Detect which cell encompasses the target text, then output its [x, y] center coordinate. 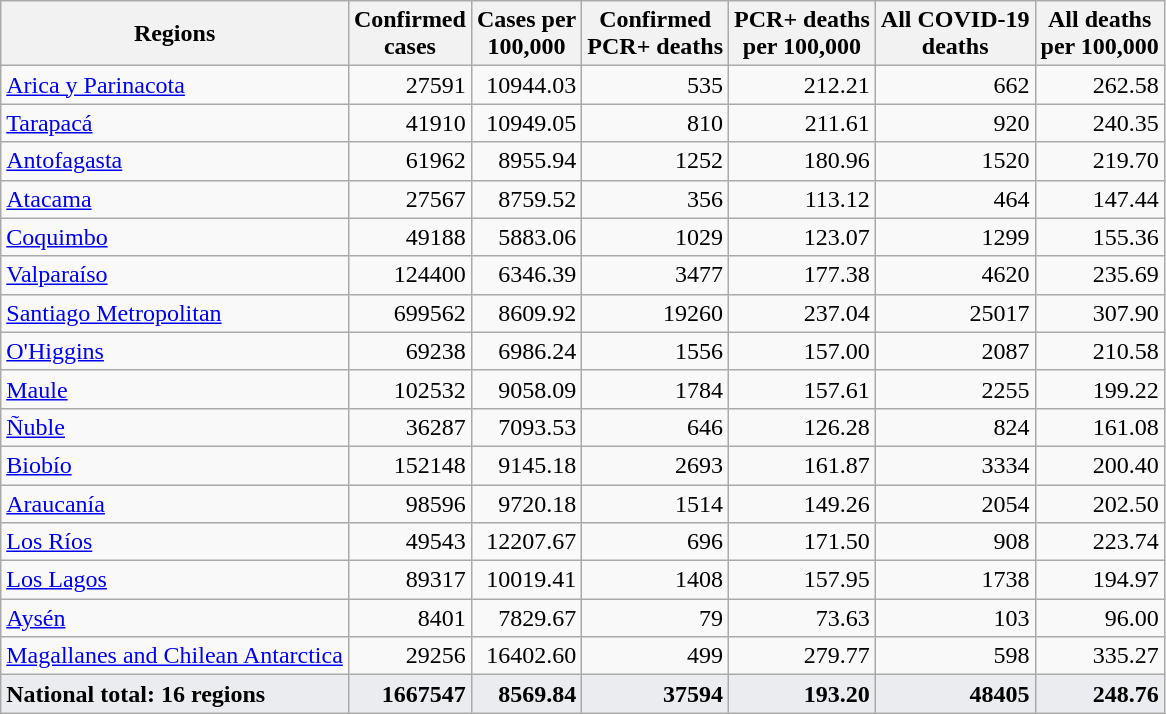
356 [656, 199]
598 [955, 656]
6986.24 [526, 351]
49188 [410, 237]
Cases per100,000 [526, 34]
Ñuble [175, 427]
113.12 [802, 199]
5883.06 [526, 237]
2087 [955, 351]
9058.09 [526, 389]
37594 [656, 694]
147.44 [1100, 199]
79 [656, 618]
Magallanes and Chilean Antarctica [175, 656]
824 [955, 427]
1029 [656, 237]
123.07 [802, 237]
7829.67 [526, 618]
O'Higgins [175, 351]
Los Ríos [175, 542]
335.27 [1100, 656]
7093.53 [526, 427]
National total: 16 regions [175, 694]
Regions [175, 34]
19260 [656, 313]
499 [656, 656]
27591 [410, 85]
25017 [955, 313]
193.20 [802, 694]
All deathsper 100,000 [1100, 34]
69238 [410, 351]
8609.92 [526, 313]
96.00 [1100, 618]
89317 [410, 580]
9720.18 [526, 503]
48405 [955, 694]
Biobío [175, 465]
212.21 [802, 85]
464 [955, 199]
1667547 [410, 694]
1738 [955, 580]
240.35 [1100, 123]
8401 [410, 618]
8759.52 [526, 199]
1514 [656, 503]
Tarapacá [175, 123]
103 [955, 618]
8569.84 [526, 694]
152148 [410, 465]
157.95 [802, 580]
Los Lagos [175, 580]
4620 [955, 275]
Antofagasta [175, 161]
202.50 [1100, 503]
155.36 [1100, 237]
6346.39 [526, 275]
908 [955, 542]
Valparaíso [175, 275]
10019.41 [526, 580]
235.69 [1100, 275]
PCR+ deathsper 100,000 [802, 34]
98596 [410, 503]
126.28 [802, 427]
Arica y Parinacota [175, 85]
ConfirmedPCR+ deaths [656, 34]
279.77 [802, 656]
27567 [410, 199]
1408 [656, 580]
171.50 [802, 542]
180.96 [802, 161]
73.63 [802, 618]
157.00 [802, 351]
Maule [175, 389]
662 [955, 85]
1520 [955, 161]
102532 [410, 389]
All COVID-19deaths [955, 34]
1556 [656, 351]
16402.60 [526, 656]
307.90 [1100, 313]
Santiago Metropolitan [175, 313]
124400 [410, 275]
200.40 [1100, 465]
1252 [656, 161]
219.70 [1100, 161]
237.04 [802, 313]
41910 [410, 123]
149.26 [802, 503]
194.97 [1100, 580]
3334 [955, 465]
29256 [410, 656]
2255 [955, 389]
211.61 [802, 123]
3477 [656, 275]
Confirmedcases [410, 34]
Araucanía [175, 503]
61962 [410, 161]
920 [955, 123]
262.58 [1100, 85]
1784 [656, 389]
210.58 [1100, 351]
199.22 [1100, 389]
9145.18 [526, 465]
535 [656, 85]
699562 [410, 313]
12207.67 [526, 542]
10949.05 [526, 123]
157.61 [802, 389]
49543 [410, 542]
161.87 [802, 465]
10944.03 [526, 85]
8955.94 [526, 161]
223.74 [1100, 542]
248.76 [1100, 694]
646 [656, 427]
161.08 [1100, 427]
Coquimbo [175, 237]
1299 [955, 237]
696 [656, 542]
2054 [955, 503]
Atacama [175, 199]
810 [656, 123]
Aysén [175, 618]
36287 [410, 427]
177.38 [802, 275]
2693 [656, 465]
